Pinpoint the cell where the given text exists, returning its (X, Y) midpoint coordinate. 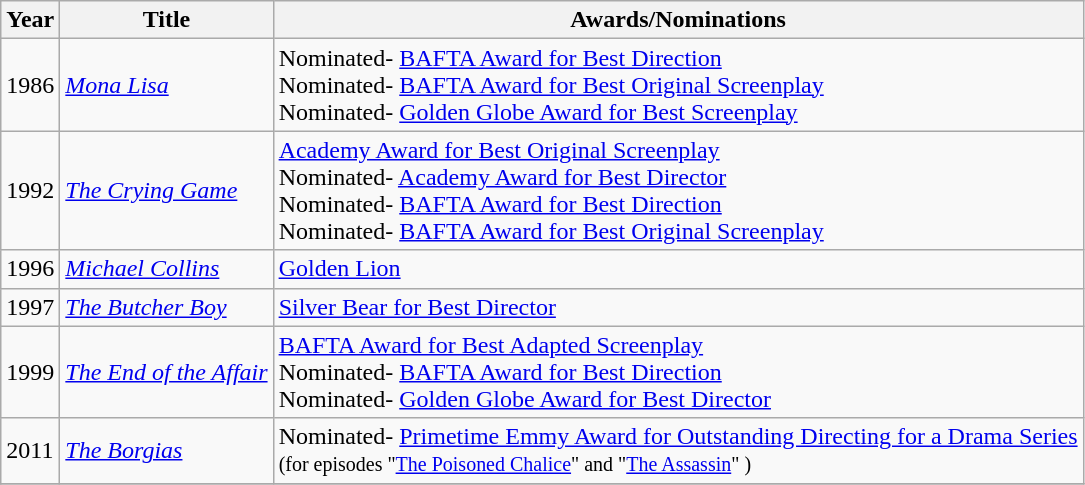
Silver Bear for Best Director (678, 307)
Awards/Nominations (678, 20)
Year (30, 20)
The Butcher Boy (166, 307)
The Crying Game (166, 190)
1997 (30, 307)
2011 (30, 450)
The Borgias (166, 450)
1999 (30, 372)
1996 (30, 269)
Golden Lion (678, 269)
Michael Collins (166, 269)
The End of the Affair (166, 372)
1986 (30, 85)
BAFTA Award for Best Adapted ScreenplayNominated- BAFTA Award for Best DirectionNominated- Golden Globe Award for Best Director (678, 372)
Title (166, 20)
1992 (30, 190)
Nominated- Primetime Emmy Award for Outstanding Directing for a Drama Series(for episodes "The Poisoned Chalice" and "The Assassin" ) (678, 450)
Nominated- BAFTA Award for Best DirectionNominated- BAFTA Award for Best Original ScreenplayNominated- Golden Globe Award for Best Screenplay (678, 85)
Mona Lisa (166, 85)
